Identify which cell holds the provided text, then report its (X, Y) central coordinate. 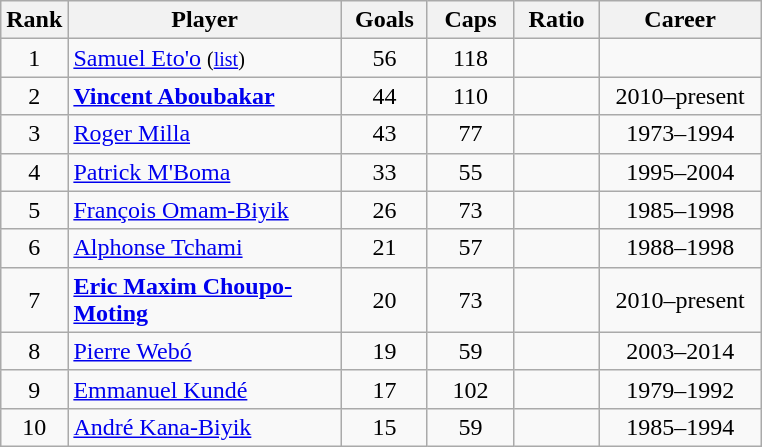
1979–1992 (680, 389)
Player (205, 20)
2 (34, 96)
André Kana-Biyik (205, 427)
1985–1998 (680, 210)
Alphonse Tchami (205, 248)
4 (34, 172)
François Omam-Biyik (205, 210)
Samuel Eto'o (list) (205, 58)
6 (34, 248)
2003–2014 (680, 351)
44 (384, 96)
5 (34, 210)
Caps (470, 20)
Goals (384, 20)
17 (384, 389)
Career (680, 20)
55 (470, 172)
56 (384, 58)
110 (470, 96)
Roger Milla (205, 134)
Ratio (557, 20)
Patrick M'Boma (205, 172)
Emmanuel Kundé (205, 389)
Rank (34, 20)
21 (384, 248)
77 (470, 134)
43 (384, 134)
Vincent Aboubakar (205, 96)
1995–2004 (680, 172)
3 (34, 134)
33 (384, 172)
Pierre Webó (205, 351)
20 (384, 300)
26 (384, 210)
1988–1998 (680, 248)
10 (34, 427)
19 (384, 351)
7 (34, 300)
8 (34, 351)
Eric Maxim Choupo-Moting (205, 300)
15 (384, 427)
1985–1994 (680, 427)
57 (470, 248)
1973–1994 (680, 134)
9 (34, 389)
102 (470, 389)
1 (34, 58)
118 (470, 58)
